Provide the [X, Y] coordinate of the cell's center where the given text is located.  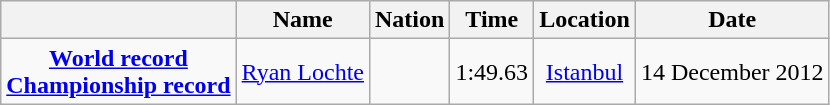
Date [732, 20]
Name [302, 20]
World recordChampionship record [118, 72]
Nation [409, 20]
1:49.63 [492, 72]
14 December 2012 [732, 72]
Time [492, 20]
Istanbul [585, 72]
Location [585, 20]
Ryan Lochte [302, 72]
